Search for the cell housing the specified text and yield its [X, Y] center coordinate. 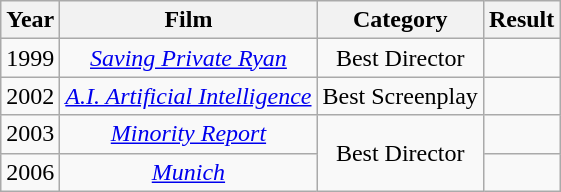
2006 [30, 172]
Best Screenplay [400, 96]
Minority Report [188, 134]
Category [400, 20]
2003 [30, 134]
2002 [30, 96]
Year [30, 20]
Film [188, 20]
1999 [30, 58]
A.I. Artificial Intelligence [188, 96]
Result [521, 20]
Munich [188, 172]
Saving Private Ryan [188, 58]
